Locate the cell with the specified text and output its (x, y) center coordinate. 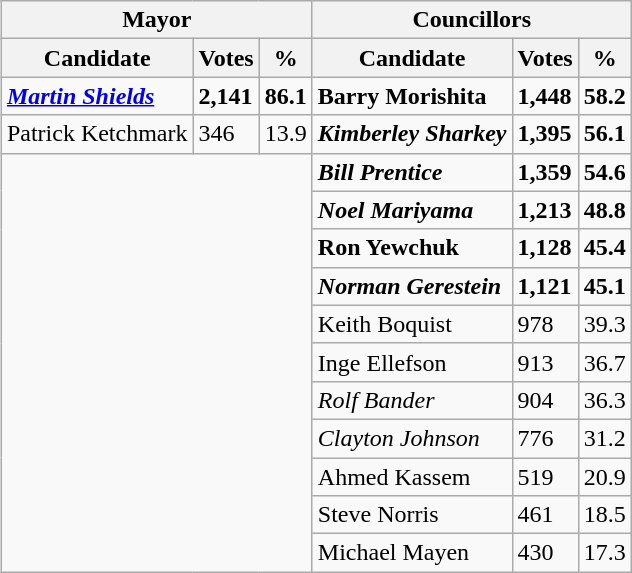
Norman Gerestein (412, 286)
Steve Norris (412, 515)
1,128 (545, 248)
1,359 (545, 172)
346 (226, 134)
978 (545, 324)
Inge Ellefson (412, 362)
56.1 (604, 134)
Mayor (156, 20)
Barry Morishita (412, 96)
Martin Shields (97, 96)
461 (545, 515)
45.1 (604, 286)
2,141 (226, 96)
Patrick Ketchmark (97, 134)
86.1 (286, 96)
519 (545, 477)
776 (545, 438)
1,448 (545, 96)
Kimberley Sharkey (412, 134)
31.2 (604, 438)
Ron Yewchuk (412, 248)
Michael Mayen (412, 553)
Noel Mariyama (412, 210)
1,121 (545, 286)
20.9 (604, 477)
18.5 (604, 515)
1,213 (545, 210)
430 (545, 553)
904 (545, 400)
54.6 (604, 172)
48.8 (604, 210)
Ahmed Kassem (412, 477)
58.2 (604, 96)
Bill Prentice (412, 172)
17.3 (604, 553)
913 (545, 362)
Keith Boquist (412, 324)
45.4 (604, 248)
36.3 (604, 400)
39.3 (604, 324)
Councillors (472, 20)
13.9 (286, 134)
Rolf Bander (412, 400)
Clayton Johnson (412, 438)
36.7 (604, 362)
1,395 (545, 134)
